Capture the cell that displays the provided text and extract its [x, y] central coordinate. 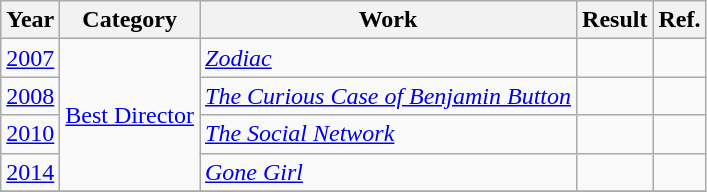
Result [615, 20]
2007 [30, 58]
The Curious Case of Benjamin Button [388, 96]
Year [30, 20]
Ref. [680, 20]
The Social Network [388, 134]
Work [388, 20]
2010 [30, 134]
2008 [30, 96]
Gone Girl [388, 172]
Best Director [130, 115]
2014 [30, 172]
Category [130, 20]
Zodiac [388, 58]
